Provide the [x, y] coordinate of the cell's center where the given text is located.  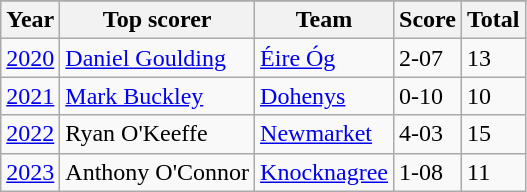
1-08 [428, 172]
11 [493, 172]
Mark Buckley [158, 96]
Score [428, 20]
2022 [30, 134]
Team [324, 20]
2021 [30, 96]
0-10 [428, 96]
Éire Óg [324, 58]
Daniel Goulding [158, 58]
10 [493, 96]
2020 [30, 58]
Anthony O'Connor [158, 172]
Dohenys [324, 96]
2-07 [428, 58]
Ryan O'Keeffe [158, 134]
15 [493, 134]
4-03 [428, 134]
Knocknagree [324, 172]
Newmarket [324, 134]
2023 [30, 172]
Total [493, 20]
13 [493, 58]
Top scorer [158, 20]
Year [30, 20]
